Search for the cell housing the specified text and yield its [X, Y] center coordinate. 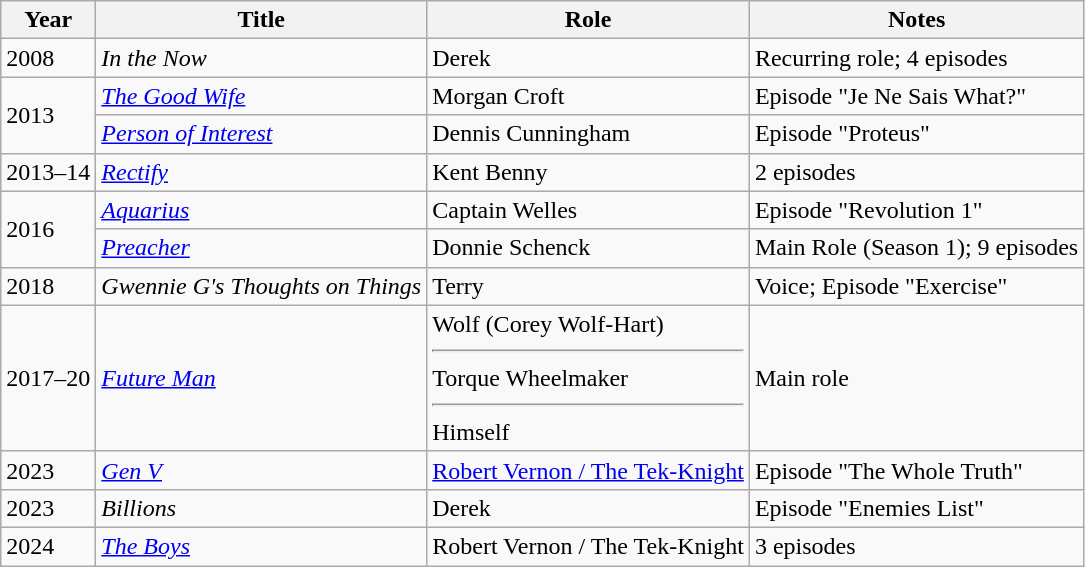
2016 [48, 229]
Wolf (Corey Wolf-Hart)Torque WheelmakerHimself [588, 378]
Future Man [262, 378]
2017–20 [48, 378]
3 episodes [916, 546]
The Boys [262, 546]
Billions [262, 508]
Episode "Revolution 1" [916, 210]
Episode "Proteus" [916, 134]
2008 [48, 58]
Person of Interest [262, 134]
Captain Welles [588, 210]
2013 [48, 115]
Dennis Cunningham [588, 134]
Recurring role; 4 episodes [916, 58]
Morgan Croft [588, 96]
Episode "Je Ne Sais What?" [916, 96]
Year [48, 20]
Donnie Schenck [588, 248]
Main Role (Season 1); 9 episodes [916, 248]
2024 [48, 546]
Title [262, 20]
2013–14 [48, 172]
Main role [916, 378]
Preacher [262, 248]
Episode "Enemies List" [916, 508]
Episode "The Whole Truth" [916, 470]
Aquarius [262, 210]
2 episodes [916, 172]
In the Now [262, 58]
Gwennie G's Thoughts on Things [262, 286]
Terry [588, 286]
Voice; Episode "Exercise" [916, 286]
Gen V [262, 470]
Rectify [262, 172]
2018 [48, 286]
The Good Wife [262, 96]
Role [588, 20]
Notes [916, 20]
Kent Benny [588, 172]
